For the text-containing cell, return its midpoint in (x, y) coordinate format. 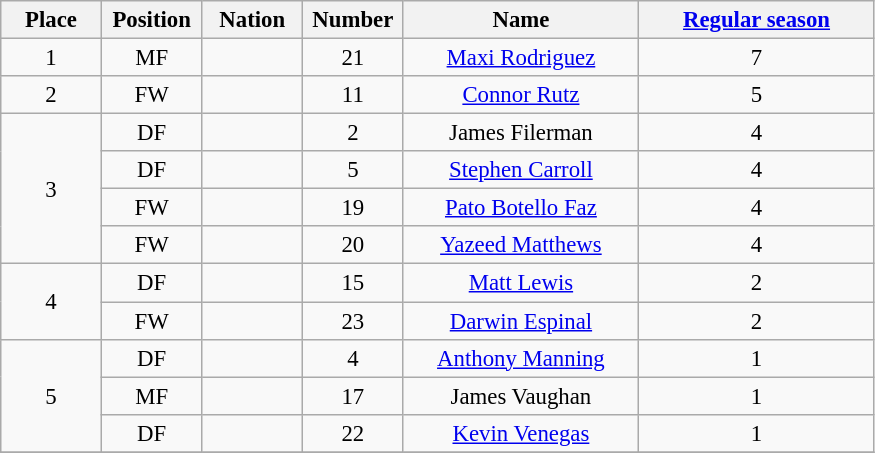
23 (354, 321)
17 (354, 396)
Nation (252, 20)
Yazeed Matthews (521, 245)
21 (354, 58)
3 (52, 189)
Place (52, 20)
James Filerman (521, 133)
Name (521, 20)
Number (354, 20)
James Vaughan (521, 396)
7 (757, 58)
11 (354, 95)
15 (354, 283)
Regular season (757, 20)
20 (354, 245)
Position (152, 20)
Anthony Manning (521, 358)
Stephen Carroll (521, 170)
Darwin Espinal (521, 321)
Kevin Venegas (521, 433)
Maxi Rodriguez (521, 58)
Matt Lewis (521, 283)
22 (354, 433)
Connor Rutz (521, 95)
19 (354, 208)
Pato Botello Faz (521, 208)
